Scan for the cell matching the given text and deliver its [X, Y] coordinate at center. 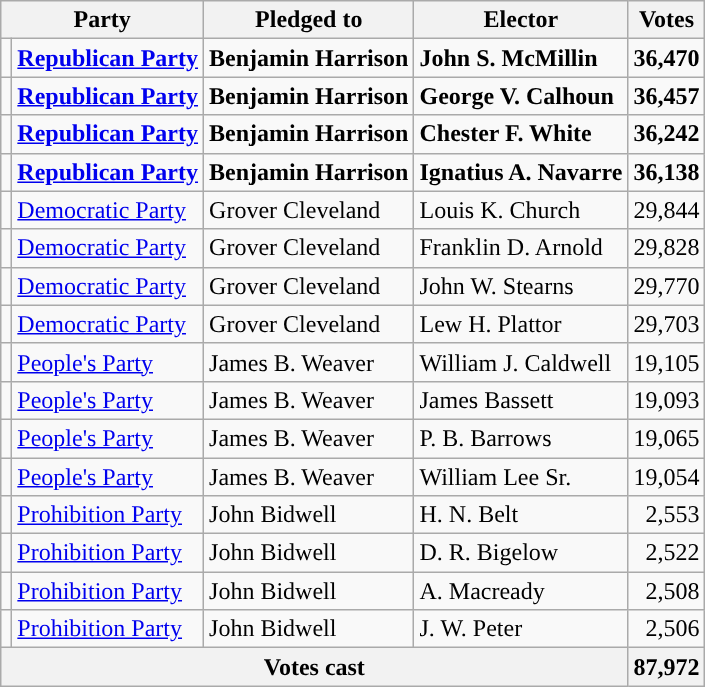
Votes [666, 20]
36,457 [666, 96]
Ignatius A. Navarre [521, 172]
William J. Caldwell [521, 362]
Louis K. Church [521, 210]
29,703 [666, 324]
J. W. Peter [521, 629]
D. R. Bigelow [521, 553]
John W. Stearns [521, 286]
2,506 [666, 629]
Lew H. Plattor [521, 324]
P. B. Barrows [521, 438]
Votes cast [314, 667]
2,508 [666, 591]
H. N. Belt [521, 515]
29,770 [666, 286]
Franklin D. Arnold [521, 248]
Chester F. White [521, 134]
29,844 [666, 210]
36,470 [666, 58]
James Bassett [521, 400]
George V. Calhoun [521, 96]
87,972 [666, 667]
19,105 [666, 362]
Pledged to [309, 20]
A. Macready [521, 591]
19,093 [666, 400]
19,054 [666, 477]
36,242 [666, 134]
2,522 [666, 553]
19,065 [666, 438]
Elector [521, 20]
William Lee Sr. [521, 477]
John S. McMillin [521, 58]
Party [102, 20]
29,828 [666, 248]
2,553 [666, 515]
36,138 [666, 172]
